Identify which cell holds the provided text, then report its [X, Y] central coordinate. 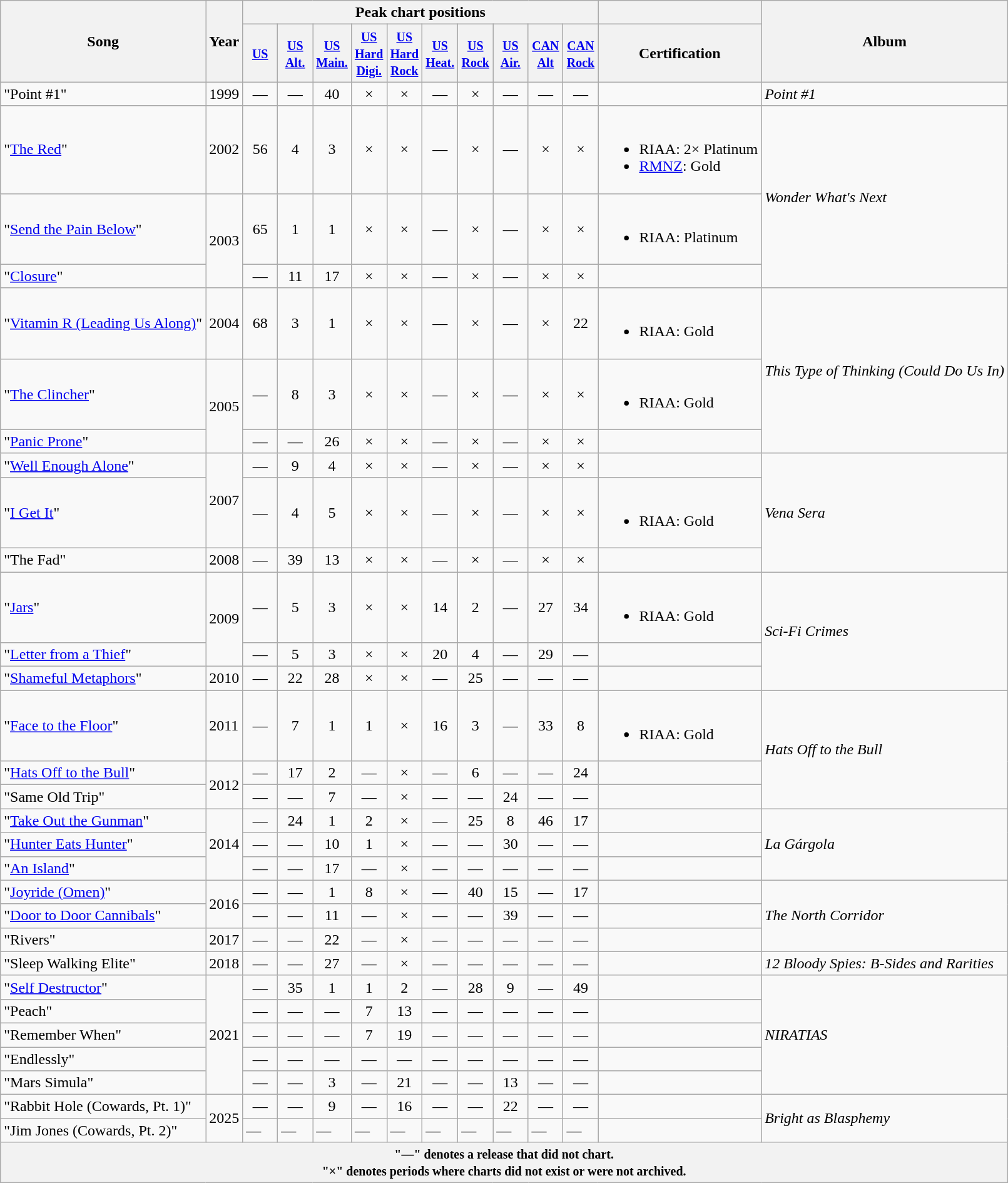
10 [332, 844]
"Well Enough Alone" [103, 465]
US Hard Digi. [369, 53]
"—" denotes a release that did not chart."×" denotes periods where charts did not exist or were not archived. [504, 1163]
2012 [224, 785]
"Sleep Walking Elite" [103, 963]
US Hard Rock [404, 53]
Song [103, 41]
"Rivers" [103, 940]
US [260, 53]
68 [260, 323]
CANRock [581, 53]
"Self Destructor" [103, 987]
"The Fad" [103, 560]
USAlt. [295, 53]
RIAA: 2× PlatinumRMNZ: Gold [680, 150]
"Closure" [103, 276]
2017 [224, 940]
"Panic Prone" [103, 441]
"Shameful Metaphors" [103, 679]
20 [440, 655]
2009 [224, 620]
"Jim Jones (Cowards, Pt. 2)" [103, 1130]
"Endlessly" [103, 1058]
"Hats Off to the Bull" [103, 773]
34 [581, 607]
46 [546, 821]
"Joyride (Omen)" [103, 892]
19 [404, 1035]
Certification [680, 53]
2003 [224, 240]
12 Bloody Spies: B-Sides and Rarities [885, 963]
Peak chart positions [420, 13]
2008 [224, 560]
"Jars" [103, 607]
"Mars Simula" [103, 1083]
USRock [476, 53]
"Take Out the Gunman" [103, 821]
"Point #1" [103, 94]
29 [546, 655]
2021 [224, 1035]
15 [511, 892]
USHeat. [440, 53]
1999 [224, 94]
"Peach" [103, 1011]
2005 [224, 406]
33 [546, 726]
Wonder What's Next [885, 197]
This Type of Thinking (Could Do Us In) [885, 371]
"Vitamin R (Leading Us Along)" [103, 323]
2016 [224, 904]
"Remember When" [103, 1035]
6 [476, 773]
2014 [224, 844]
Point #1 [885, 94]
2007 [224, 501]
"Same Old Trip" [103, 797]
USAir. [511, 53]
"Send the Pain Below" [103, 229]
56 [260, 150]
"Face to the Floor" [103, 726]
2018 [224, 963]
2002 [224, 150]
The North Corridor [885, 916]
"The Red" [103, 150]
14 [440, 607]
USMain. [332, 53]
2010 [224, 679]
Vena Sera [885, 512]
35 [295, 987]
2025 [224, 1119]
"Hunter Eats Hunter" [103, 844]
"Rabbit Hole (Cowards, Pt. 1)" [103, 1107]
"I Get It" [103, 512]
Year [224, 41]
2011 [224, 726]
Album [885, 41]
NIRATIAS [885, 1035]
21 [404, 1083]
"The Clincher" [103, 394]
Sci-Fi Crimes [885, 631]
"Letter from a Thief" [103, 655]
65 [260, 229]
Bright as Blasphemy [885, 1119]
La Gárgola [885, 844]
26 [332, 441]
RIAA: Platinum [680, 229]
30 [511, 844]
"Door to Door Cannibals" [103, 916]
Hats Off to the Bull [885, 750]
"An Island" [103, 868]
CANAlt [546, 53]
49 [581, 987]
2004 [224, 323]
